Return the [x, y] coordinate for the center point of the cell that contains the specified text.  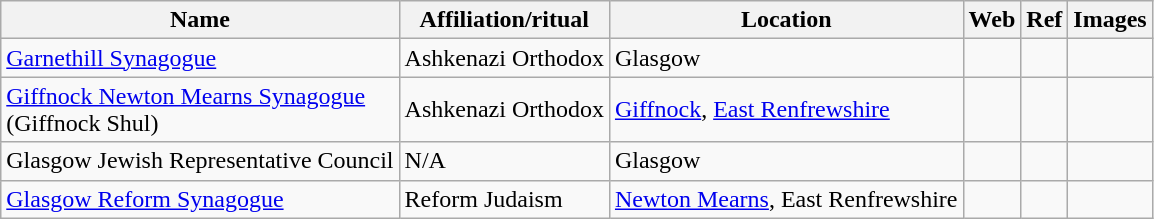
Web [992, 20]
Newton Mearns, East Renfrewshire [786, 199]
Affiliation/ritual [504, 20]
Name [200, 20]
N/A [504, 161]
Reform Judaism [504, 199]
Images [1110, 20]
Glasgow Reform Synagogue [200, 199]
Glasgow Jewish Representative Council [200, 161]
Giffnock Newton Mearns Synagogue (Giffnock Shul) [200, 110]
Location [786, 20]
Garnethill Synagogue [200, 58]
Ref [1044, 20]
Giffnock, East Renfrewshire [786, 110]
